For the text-containing cell, return its midpoint in [x, y] coordinate format. 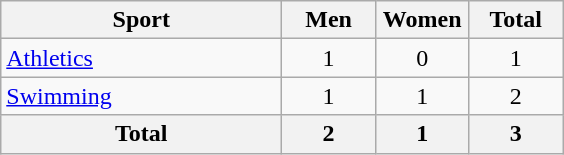
Women [422, 20]
Men [329, 20]
3 [516, 134]
0 [422, 58]
Athletics [142, 58]
Swimming [142, 96]
Sport [142, 20]
